From the cell containing the given text, extract its center point as [x, y] coordinate. 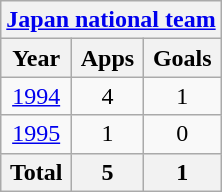
Goals [182, 58]
4 [108, 96]
Total [36, 172]
Year [36, 58]
0 [182, 134]
5 [108, 172]
Apps [108, 58]
1994 [36, 96]
1995 [36, 134]
Japan national team [111, 20]
